Scan for the cell matching the given text and deliver its (X, Y) coordinate at center. 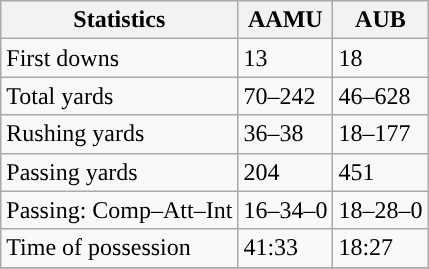
13 (286, 58)
18 (380, 58)
Total yards (120, 96)
18–177 (380, 134)
451 (380, 172)
Statistics (120, 20)
70–242 (286, 96)
Time of possession (120, 248)
204 (286, 172)
AUB (380, 20)
46–628 (380, 96)
First downs (120, 58)
16–34–0 (286, 210)
18–28–0 (380, 210)
Passing yards (120, 172)
AAMU (286, 20)
36–38 (286, 134)
Rushing yards (120, 134)
41:33 (286, 248)
18:27 (380, 248)
Passing: Comp–Att–Int (120, 210)
